Find where the given text appears and provide that cell's center as (x, y) coordinate. 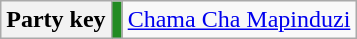
Party key (56, 20)
Chama Cha Mapinduzi (239, 20)
